Detect which cell encompasses the target text, then output its (x, y) center coordinate. 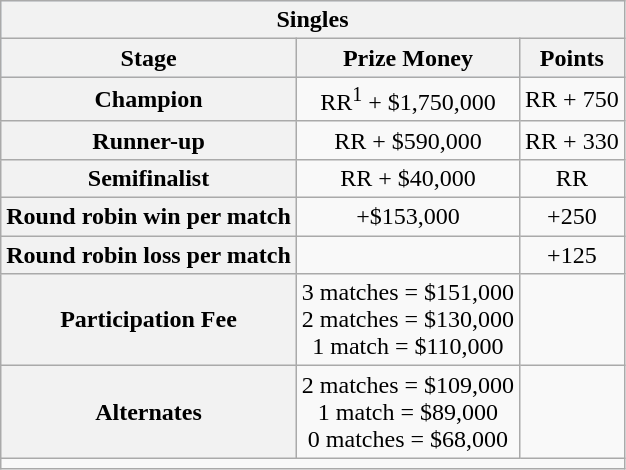
Semifinalist (149, 178)
3 matches = $151,0002 matches = $130,0001 match = $110,000 (408, 320)
RR + 750 (572, 100)
Prize Money (408, 58)
Runner-up (149, 140)
Participation Fee (149, 320)
+125 (572, 255)
2 matches = $109,0001 match = $89,0000 matches = $68,000 (408, 412)
Champion (149, 100)
+$153,000 (408, 217)
RR + $40,000 (408, 178)
RR + $590,000 (408, 140)
Round robin win per match (149, 217)
Singles (312, 20)
Round robin loss per match (149, 255)
Stage (149, 58)
RR (572, 178)
RR1 + $1,750,000 (408, 100)
Alternates (149, 412)
RR + 330 (572, 140)
Points (572, 58)
+250 (572, 217)
